Output the [x, y] coordinate of the center of the cell containing the given text.  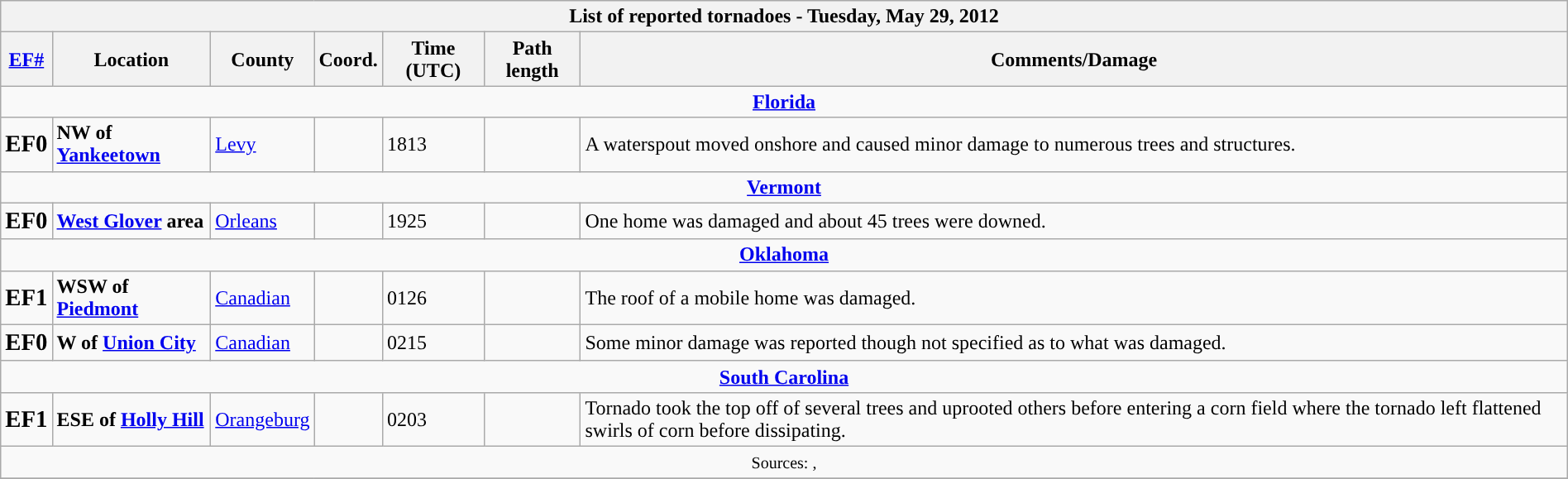
Comments/Damage [1073, 60]
1813 [433, 144]
Time (UTC) [433, 60]
0203 [433, 419]
W of Union City [131, 342]
NW of Yankeetown [131, 144]
EF# [26, 60]
The roof of a mobile home was damaged. [1073, 298]
West Glover area [131, 221]
List of reported tornadoes - Tuesday, May 29, 2012 [784, 17]
Oklahoma [784, 255]
Vermont [784, 187]
WSW of Piedmont [131, 298]
Path length [533, 60]
Levy [263, 144]
Orangeburg [263, 419]
Sources: , [784, 462]
South Carolina [784, 376]
Location [131, 60]
A waterspout moved onshore and caused minor damage to numerous trees and structures. [1073, 144]
ESE of Holly Hill [131, 419]
0126 [433, 298]
1925 [433, 221]
Florida [784, 102]
0215 [433, 342]
Orleans [263, 221]
Some minor damage was reported though not specified as to what was damaged. [1073, 342]
County [263, 60]
One home was damaged and about 45 trees were downed. [1073, 221]
Coord. [348, 60]
